Scan for the cell matching the given text and deliver its (X, Y) coordinate at center. 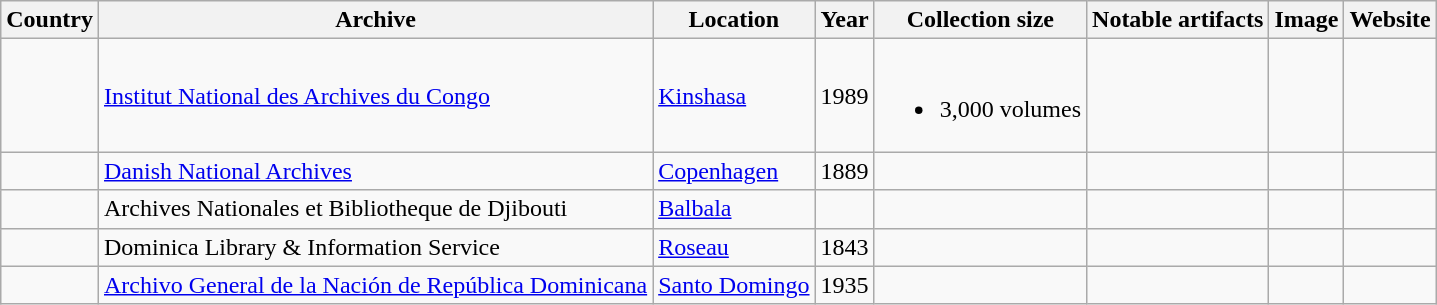
Danish National Archives (375, 171)
3,000 volumes (980, 96)
Archivo General de la Nación de República Dominicana (375, 285)
Image (1306, 20)
1889 (844, 171)
Year (844, 20)
Location (734, 20)
1935 (844, 285)
Country (50, 20)
Website (1390, 20)
Institut National des Archives du Congo (375, 96)
1989 (844, 96)
Roseau (734, 247)
Collection size (980, 20)
Copenhagen (734, 171)
Santo Domingo (734, 285)
Balbala (734, 209)
1843 (844, 247)
Archives Nationales et Bibliotheque de Djibouti (375, 209)
Archive (375, 20)
Dominica Library & Information Service (375, 247)
Notable artifacts (1178, 20)
Kinshasa (734, 96)
